Find where the given text appears and provide that cell's center as [X, Y] coordinate. 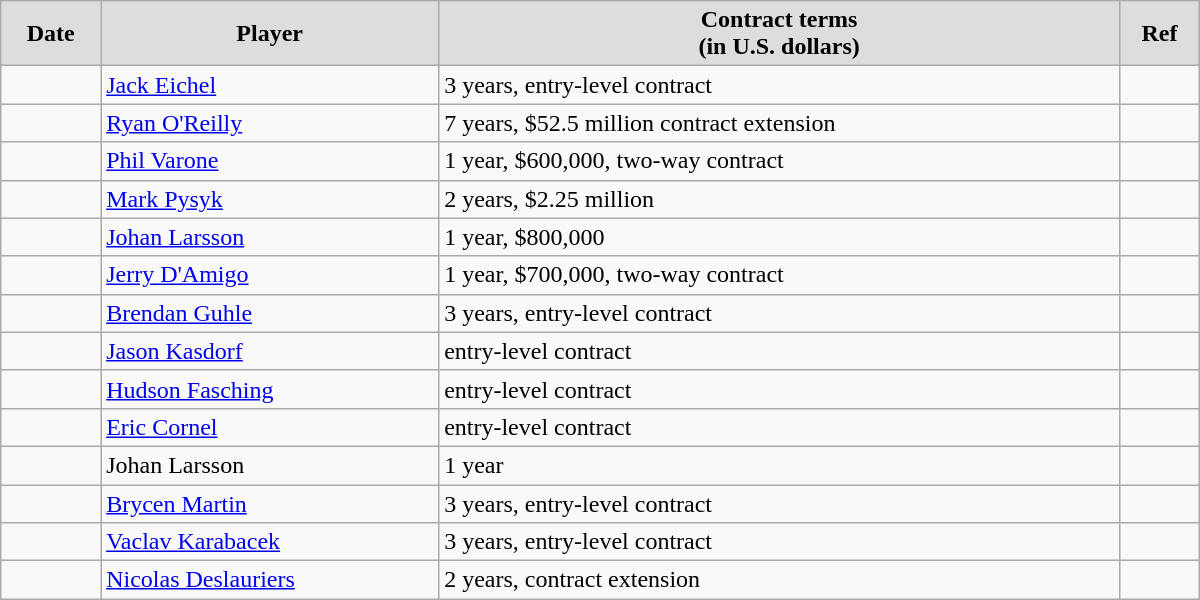
Jack Eichel [270, 85]
Contract terms(in U.S. dollars) [780, 34]
7 years, $52.5 million contract extension [780, 123]
Brycen Martin [270, 503]
Date [51, 34]
Ref [1160, 34]
Vaclav Karabacek [270, 542]
1 year [780, 465]
Jason Kasdorf [270, 351]
Mark Pysyk [270, 199]
Brendan Guhle [270, 313]
1 year, $700,000, two-way contract [780, 275]
Phil Varone [270, 161]
Player [270, 34]
1 year, $600,000, two-way contract [780, 161]
Ryan O'Reilly [270, 123]
Nicolas Deslauriers [270, 580]
1 year, $800,000 [780, 237]
Hudson Fasching [270, 389]
2 years, $2.25 million [780, 199]
Eric Cornel [270, 427]
Jerry D'Amigo [270, 275]
2 years, contract extension [780, 580]
